Extract the (X, Y) coordinate from the center of the cell holding the provided text.  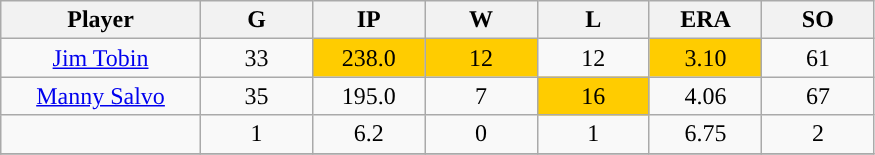
4.06 (705, 96)
L (593, 20)
16 (593, 96)
0 (481, 134)
61 (818, 58)
Player (101, 20)
35 (256, 96)
67 (818, 96)
33 (256, 58)
Manny Salvo (101, 96)
SO (818, 20)
ERA (705, 20)
195.0 (369, 96)
Jim Tobin (101, 58)
IP (369, 20)
6.2 (369, 134)
2 (818, 134)
238.0 (369, 58)
7 (481, 96)
G (256, 20)
3.10 (705, 58)
6.75 (705, 134)
W (481, 20)
